Detect which cell encompasses the target text, then output its [x, y] center coordinate. 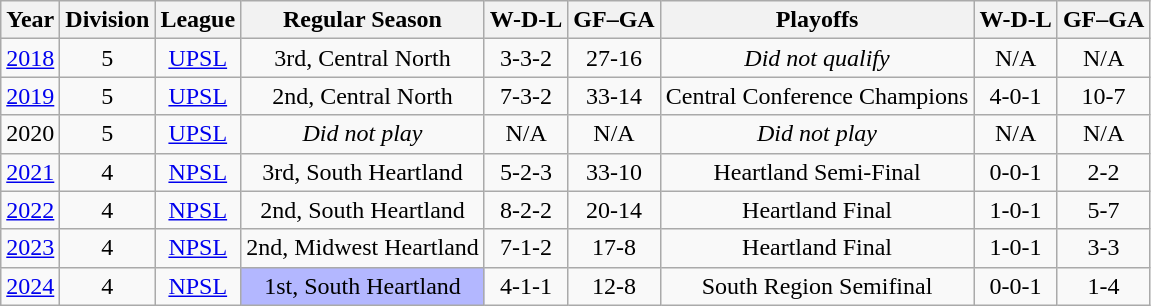
2nd, Midwest Heartland [363, 248]
2022 [30, 210]
1-4 [1103, 286]
2018 [30, 58]
4-0-1 [1016, 96]
2024 [30, 286]
20-14 [614, 210]
Did not qualify [817, 58]
Year [30, 20]
Central Conference Champions [817, 96]
2019 [30, 96]
3rd, Central North [363, 58]
Division [108, 20]
8-2-2 [526, 210]
Playoffs [817, 20]
4-1-1 [526, 286]
3-3 [1103, 248]
3-3-2 [526, 58]
2-2 [1103, 172]
12-8 [614, 286]
South Region Semifinal [817, 286]
Heartland Semi-Final [817, 172]
27-16 [614, 58]
10-7 [1103, 96]
2021 [30, 172]
2020 [30, 134]
League [198, 20]
17-8 [614, 248]
5-7 [1103, 210]
7-1-2 [526, 248]
7-3-2 [526, 96]
2nd, Central North [363, 96]
5-2-3 [526, 172]
2023 [30, 248]
1st, South Heartland [363, 286]
33-14 [614, 96]
2nd, South Heartland [363, 210]
3rd, South Heartland [363, 172]
Regular Season [363, 20]
33-10 [614, 172]
